For the text-containing cell, return its midpoint in [x, y] coordinate format. 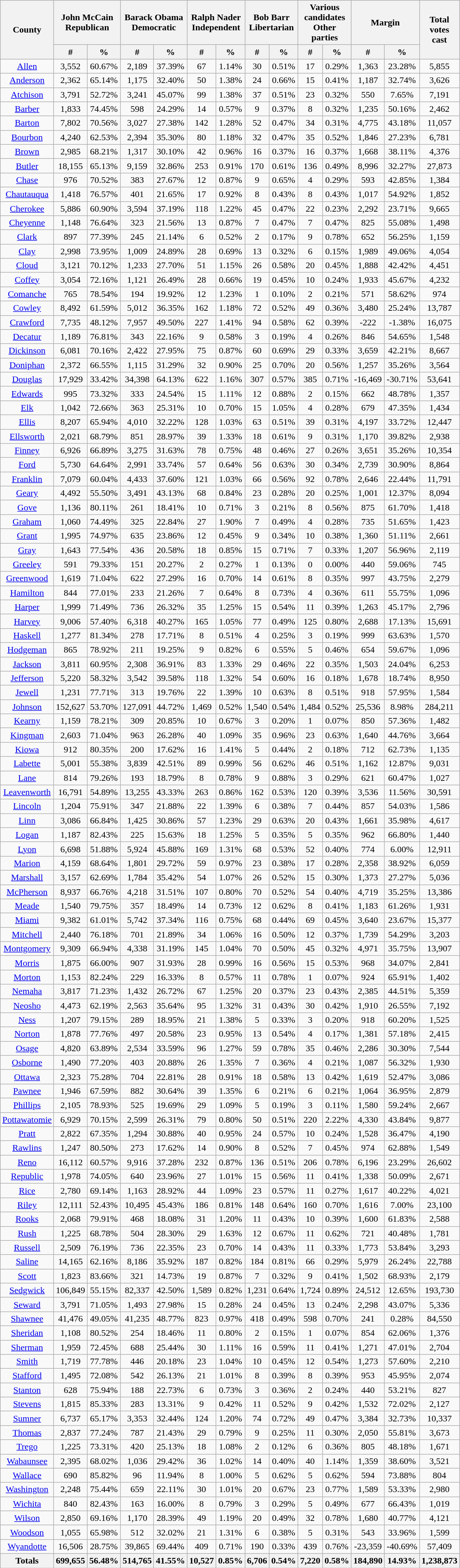
278 [137, 635]
1,060 [70, 522]
0.12% [284, 1447]
Harper [27, 607]
42.50% [171, 1290]
34,398 [137, 379]
2,780 [70, 1191]
1,528 [368, 1134]
57,409 [439, 1546]
5,359 [439, 991]
69.44% [171, 1546]
26.28% [171, 735]
2,422 [137, 351]
45.67% [402, 280]
2,050 [368, 1433]
3,157 [70, 877]
385 [310, 379]
284,211 [439, 707]
4,492 [70, 493]
170 [257, 166]
1,376 [439, 1333]
1,503 [368, 664]
Stevens [27, 1404]
4,240 [70, 137]
16.00% [171, 1504]
3,542 [137, 678]
-40.69% [402, 1546]
Graham [27, 522]
60.47% [402, 778]
21.56% [171, 223]
75.94% [104, 1390]
1,490 [70, 1062]
8.98% [402, 707]
1,680 [368, 1518]
571 [368, 294]
3,521 [439, 1461]
24.54% [171, 393]
2,671 [439, 1176]
307 [257, 379]
254 [137, 1333]
107 [201, 892]
9,309 [70, 949]
1,616 [368, 1205]
1.07% [231, 877]
60.90% [104, 208]
3,673 [439, 1433]
1,423 [439, 522]
1,359 [368, 1461]
313 [137, 693]
26.49% [171, 280]
45.17% [402, 607]
Sedgwick [27, 1290]
10,354 [439, 451]
66.00% [104, 963]
1.16% [231, 379]
25.13% [171, 1447]
0.11% [337, 1105]
16,506 [70, 1546]
2,841 [439, 963]
1,087 [368, 1062]
1,148 [70, 223]
2,822 [70, 1134]
30.90% [402, 465]
77.20% [104, 1062]
3,353 [137, 1418]
79.75% [104, 906]
2,667 [439, 1105]
5,886 [70, 208]
80.11% [104, 507]
7,735 [70, 322]
363 [137, 408]
1,247 [70, 1148]
0.76% [337, 1546]
163 [137, 1504]
30.30% [402, 1048]
55.50% [104, 493]
654 [368, 650]
Total votes cast [439, 30]
Norton [27, 1034]
677 [368, 1504]
41.55% [171, 1561]
1,502 [368, 1276]
92 [310, 479]
23.71% [402, 208]
550 [368, 95]
15,691 [439, 621]
4,159 [70, 863]
40.27% [171, 621]
2,440 [70, 935]
2,248 [70, 1489]
5,336 [439, 1304]
18.74% [402, 678]
1,115 [137, 365]
1,373 [368, 877]
1,580 [368, 1105]
289 [137, 1020]
31.19% [171, 949]
1,724 [310, 1290]
Cherokee [27, 208]
6,737 [70, 1418]
50.09% [402, 1176]
17.71% [171, 635]
Various candidatesOther parties [325, 22]
1,432 [137, 991]
40.22% [402, 1191]
514,765 [137, 1561]
Rush [27, 1233]
1.15% [231, 266]
628 [70, 1390]
62.69% [104, 877]
40.77% [402, 1518]
116 [201, 920]
1,833 [70, 109]
55.38% [104, 764]
County [27, 30]
1,360 [368, 536]
45.43% [171, 1205]
865 [70, 650]
3,293 [439, 1248]
854 [368, 1333]
Greenwood [27, 579]
1,801 [137, 863]
Shawnee [27, 1319]
66.76% [104, 892]
7,957 [137, 322]
23.67% [402, 920]
4,338 [137, 949]
28.97% [171, 436]
6,781 [439, 137]
76.19% [104, 1248]
347 [137, 806]
1,846 [368, 137]
68.21% [104, 151]
22.73% [171, 1390]
Kearny [27, 721]
49.06% [402, 251]
1,233 [137, 266]
82,337 [137, 1290]
0.92% [231, 194]
62.06% [402, 1333]
1,888 [368, 266]
57.95% [402, 693]
74.97% [104, 536]
3,839 [137, 764]
72.16% [104, 280]
55.15% [104, 1290]
45.88% [171, 849]
27.27% [402, 877]
72.66% [104, 408]
9,665 [439, 208]
4,376 [439, 151]
0.13% [284, 564]
4,190 [439, 1134]
2,850 [70, 1518]
47.01% [402, 1347]
504 [137, 1233]
193 [137, 778]
78.21% [104, 721]
67.35% [104, 1134]
0.55% [284, 650]
49.05% [104, 1319]
77.78% [104, 1362]
63.89% [104, 1048]
194 [137, 294]
53.84% [402, 1248]
28.30% [171, 1233]
635 [137, 536]
1,599 [439, 1532]
32.74% [402, 80]
10,495 [137, 1205]
-30.71% [402, 379]
875 [368, 507]
26,602 [439, 1162]
1,017 [368, 194]
27.38% [171, 123]
Anderson [27, 80]
65.14% [104, 80]
774 [368, 849]
1,042 [70, 408]
51.88% [104, 849]
66.89% [104, 451]
1,277 [70, 635]
25.24% [402, 308]
66.80% [402, 835]
Ness [27, 1020]
2,599 [137, 1119]
1,357 [439, 393]
24.04% [402, 664]
49.50% [171, 322]
1.02% [231, 1461]
1,484 [310, 707]
61.70% [402, 507]
1,995 [70, 536]
Miami [27, 920]
1,678 [368, 678]
1,600 [368, 1219]
19.69% [171, 1105]
2,292 [368, 208]
56.32% [402, 1062]
Lane [27, 778]
Republic [27, 1176]
Wabaunsee [27, 1461]
15,377 [439, 920]
Bourbon [27, 137]
40.48% [402, 1233]
165 [201, 621]
48.78% [402, 393]
22.35% [171, 1248]
225 [137, 835]
1,640 [368, 735]
Jewell [27, 693]
Seward [27, 1304]
35.25% [402, 892]
Saline [27, 1262]
Clay [27, 251]
206 [310, 1162]
2,074 [439, 1376]
1,910 [368, 1006]
712 [368, 749]
1,878 [70, 1034]
Osborne [27, 1062]
Sherman [27, 1347]
72.45% [104, 1347]
38.92% [402, 863]
1,671 [439, 1447]
35.92% [171, 1262]
-222 [368, 322]
3,626 [439, 80]
745 [439, 564]
57.60% [402, 1362]
84,550 [439, 1319]
Grant [27, 536]
882 [137, 1091]
9,916 [137, 1162]
2,021 [70, 436]
80.52% [104, 1333]
24,512 [368, 1290]
1,549 [439, 1148]
77.39% [104, 237]
Johnson [27, 707]
1,668 [368, 151]
58.62% [402, 294]
53.21% [402, 1390]
1.19% [231, 1518]
1,183 [368, 906]
26.72% [171, 991]
840 [70, 1504]
33.42% [104, 379]
3,640 [368, 920]
24.89% [171, 251]
16,791 [70, 792]
76.64% [104, 223]
1,933 [368, 280]
42.21% [402, 351]
827 [439, 1390]
Coffey [27, 280]
4,451 [439, 266]
60.67% [104, 66]
56.48% [104, 1561]
127,091 [137, 707]
62.19% [104, 1006]
1,108 [70, 1333]
43.18% [402, 123]
26.55% [402, 1006]
912 [70, 749]
66.94% [104, 949]
71.05% [104, 1304]
1,434 [439, 408]
245 [137, 237]
55.75% [402, 593]
263 [201, 792]
2,603 [70, 735]
3,480 [368, 308]
193,730 [439, 1290]
19.92% [171, 294]
78.92% [104, 650]
151 [137, 564]
621 [368, 778]
Brown [27, 151]
6,929 [70, 1119]
28.75% [104, 1546]
62.88% [402, 1148]
1,548 [439, 337]
953 [368, 1376]
Scott [27, 1276]
73.88% [402, 1475]
32.73% [402, 1418]
2,105 [70, 1105]
72.02% [402, 1404]
63.63% [402, 635]
27.95% [171, 351]
2,588 [439, 1219]
Douglas [27, 379]
68.02% [104, 1461]
45.07% [171, 95]
8,950 [439, 678]
6.00% [402, 849]
Smith [27, 1362]
57.40% [104, 621]
591 [70, 564]
1,235 [368, 109]
4,218 [137, 892]
497 [137, 1034]
73.32% [104, 393]
51.11% [402, 536]
7,079 [70, 479]
8,864 [439, 465]
27.23% [402, 137]
16.33% [171, 977]
18.08% [171, 1219]
0.84% [231, 493]
7,191 [439, 95]
2,739 [368, 465]
3,594 [137, 208]
31.63% [171, 451]
7,192 [439, 1006]
184,890 [368, 1561]
1,852 [439, 194]
John McCainRepublican [87, 22]
Ralph NaderIndependent [216, 22]
66.84% [104, 820]
7,220 [310, 1561]
2,362 [70, 80]
976 [70, 180]
446 [137, 1362]
1,204 [70, 806]
1.00% [231, 1475]
53,641 [439, 379]
68.78% [104, 1233]
62.73% [402, 749]
Harvey [27, 621]
70.12% [104, 266]
13,255 [137, 792]
3,275 [137, 451]
Montgomery [27, 949]
McPherson [27, 892]
1,815 [70, 1404]
1,402 [439, 977]
3,054 [70, 280]
9,382 [70, 920]
Comanche [27, 294]
44.51% [402, 991]
Chase [27, 180]
1,019 [439, 1504]
30.10% [171, 151]
32.44% [171, 1418]
2,323 [70, 1077]
80.35% [104, 749]
13,787 [439, 308]
1.63% [231, 1233]
1,959 [70, 1347]
Rice [27, 1191]
85.82% [104, 1475]
963 [137, 735]
33.96% [402, 1532]
Kiowa [27, 749]
59.67% [402, 650]
1,135 [439, 749]
2,998 [70, 251]
Cheyenne [27, 223]
Hamilton [27, 593]
823 [201, 1319]
1,136 [70, 507]
2,394 [137, 137]
436 [137, 550]
73.31% [104, 1447]
14,165 [70, 1262]
Wilson [27, 1518]
36.91% [171, 664]
31.29% [171, 365]
41,476 [70, 1319]
7,802 [70, 123]
2,395 [70, 1461]
6,926 [70, 451]
43.84% [402, 1119]
Elk [27, 408]
79.26% [104, 778]
4,775 [368, 123]
Russell [27, 1248]
11.56% [402, 792]
52.47% [402, 1077]
1,175 [137, 80]
525 [137, 1105]
1,153 [70, 977]
704 [137, 1077]
33.74% [171, 465]
27.70% [171, 266]
35.30% [171, 137]
0.89% [337, 1290]
Finney [27, 451]
2,308 [137, 664]
Wallace [27, 1475]
78.93% [104, 1105]
32.27% [402, 166]
Leavenworth [27, 792]
Morris [27, 963]
71.49% [104, 607]
22.84% [171, 522]
23.96% [171, 1176]
2,985 [70, 151]
169 [201, 849]
Labette [27, 764]
42.42% [402, 266]
82.24% [104, 977]
120 [310, 792]
43.07% [402, 1304]
309 [137, 721]
16,075 [439, 322]
2,119 [439, 550]
128 [201, 422]
75.91% [104, 806]
8,667 [439, 351]
325 [137, 522]
1,482 [439, 721]
4,617 [439, 820]
805 [368, 1447]
11,791 [439, 479]
Phillips [27, 1105]
8,207 [70, 422]
22,788 [439, 1262]
1,525 [439, 1020]
2,704 [439, 1347]
1,875 [70, 963]
594 [368, 1475]
Butler [27, 166]
Bob BarrLibertarian [271, 22]
39,865 [137, 1546]
77.54% [104, 550]
2,879 [439, 1091]
897 [70, 237]
60.57% [104, 1162]
68.93% [402, 1276]
1,238,873 [439, 1561]
409 [201, 1546]
924 [368, 977]
77.71% [104, 693]
1,978 [70, 1176]
6,059 [439, 863]
5,742 [137, 920]
69.14% [104, 1191]
89 [201, 764]
52.72% [104, 95]
77 [257, 621]
804 [439, 1475]
Pratt [27, 1134]
70.56% [104, 123]
593 [368, 180]
1,121 [137, 280]
420 [137, 1447]
74.45% [104, 109]
542 [137, 1376]
995 [70, 393]
54.29% [402, 935]
9,006 [70, 621]
1,338 [368, 1176]
333 [137, 393]
48.12% [104, 322]
37.60% [171, 479]
27.98% [171, 1304]
43.13% [171, 493]
188 [137, 1390]
850 [368, 721]
383 [137, 180]
Nemaha [27, 991]
72.08% [104, 1376]
2,298 [368, 1304]
1,425 [137, 820]
14.93% [402, 1561]
765 [70, 294]
65.13% [104, 166]
35.64% [171, 1006]
69 [310, 920]
6,706 [257, 1561]
2,534 [137, 1048]
1,570 [439, 635]
32.02% [171, 1532]
36.47% [402, 1134]
787 [137, 1433]
851 [137, 436]
35.98% [402, 820]
1,493 [137, 1304]
1,055 [70, 1532]
3,121 [70, 266]
662 [368, 393]
343 [137, 337]
65.91% [402, 977]
Lyon [27, 849]
0.72% [284, 1418]
83 [201, 664]
8,186 [137, 1262]
Gove [27, 507]
Crawford [27, 322]
403 [137, 1062]
5,855 [439, 66]
Woodson [27, 1532]
Marion [27, 863]
54.89% [104, 792]
844 [70, 593]
61.59% [104, 308]
42.85% [402, 180]
83.66% [104, 1276]
20.85% [171, 721]
Thomas [27, 1433]
62.53% [104, 137]
23,100 [439, 1205]
7.00% [402, 1205]
Rawlins [27, 1148]
160 [310, 1205]
80.50% [104, 1148]
21.43% [171, 1433]
1.22% [231, 208]
55.81% [402, 1433]
1,064 [368, 1091]
2,688 [368, 621]
1,781 [439, 1233]
21.88% [171, 806]
-1.38% [402, 322]
Decatur [27, 337]
1,163 [137, 1191]
Pawnee [27, 1091]
2,991 [137, 465]
-16,469 [368, 379]
51.65% [402, 522]
701 [137, 935]
907 [137, 963]
Ellsworth [27, 436]
66.43% [402, 1504]
0.86% [231, 792]
3,664 [439, 735]
5,924 [137, 849]
0.23% [337, 208]
18.95% [171, 1020]
1.28% [231, 123]
Jackson [27, 664]
13,907 [439, 949]
Ellis [27, 422]
Doniphan [27, 365]
4,820 [70, 1048]
2,837 [70, 1433]
0.60% [284, 678]
Cloud [27, 266]
1,001 [368, 493]
Washington [27, 1489]
5,036 [439, 877]
41,235 [137, 1319]
71.23% [104, 991]
66.55% [104, 365]
735 [368, 522]
Stafford [27, 1376]
2,563 [137, 1006]
1,643 [70, 550]
25.44% [171, 1347]
Barber [27, 109]
79.33% [104, 564]
17,929 [70, 379]
42 [201, 151]
81.34% [104, 635]
33.59% [171, 1048]
1,317 [137, 151]
20.18% [171, 1362]
1,469 [201, 707]
65.94% [104, 422]
6,318 [137, 621]
77.24% [104, 1433]
9,877 [439, 1119]
22.81% [171, 1077]
37.19% [171, 208]
Barton [27, 123]
1,586 [439, 806]
1,617 [368, 1191]
1.06% [231, 935]
-23,359 [368, 1546]
14.73% [171, 1276]
Clark [27, 237]
19.25% [171, 650]
48.18% [402, 1447]
69.16% [104, 1518]
659 [137, 1489]
Linn [27, 820]
12,111 [70, 1205]
1,384 [439, 180]
60.04% [104, 479]
94 [257, 322]
Osage [27, 1048]
18.41% [171, 507]
32.40% [171, 80]
Chautauqua [27, 194]
28.92% [171, 1191]
227 [201, 322]
10,337 [439, 1418]
652 [368, 237]
3,203 [439, 935]
Kingman [27, 735]
1,189 [70, 337]
99 [201, 95]
26.13% [171, 1376]
439 [310, 1546]
253 [201, 166]
62 [310, 322]
51 [201, 266]
1,773 [368, 1248]
4,197 [368, 422]
825 [368, 223]
1,584 [439, 693]
Jefferson [27, 678]
20.27% [171, 564]
54.92% [402, 194]
8,492 [70, 308]
24.29% [171, 109]
4,433 [137, 479]
679 [368, 408]
60 [257, 351]
37.28% [171, 1162]
1,989 [368, 251]
68.79% [104, 436]
18.49% [171, 906]
Edwards [27, 393]
53.33% [402, 1489]
Barack ObamaDemocratic [154, 22]
Stanton [27, 1390]
401 [137, 194]
5,001 [70, 764]
Dickinson [27, 351]
184 [257, 1262]
15.63% [171, 835]
21.26% [171, 593]
22.44% [402, 479]
543 [368, 1532]
2,068 [70, 1219]
38.60% [402, 1461]
61.83% [402, 1219]
1,931 [439, 906]
Reno [27, 1162]
13,386 [439, 892]
1,661 [368, 820]
26.24% [402, 1262]
77.76% [104, 1034]
12.65% [402, 1290]
79 [201, 1119]
60.95% [104, 664]
1,162 [368, 764]
23.28% [402, 66]
124 [201, 1418]
75.44% [104, 1489]
2,286 [368, 1048]
999 [368, 635]
25,536 [368, 707]
3,384 [368, 1418]
75.28% [104, 1077]
321 [137, 1276]
76.57% [104, 194]
72 [257, 308]
2,938 [439, 436]
55.08% [402, 223]
Trego [27, 1447]
Neosho [27, 1006]
2,509 [70, 1248]
30.88% [171, 1134]
2,980 [439, 1489]
3,536 [368, 792]
5,730 [70, 465]
61.01% [104, 920]
42.51% [171, 764]
2,210 [439, 1362]
12.87% [402, 764]
8,996 [368, 166]
2,385 [368, 991]
229 [137, 977]
46 [310, 764]
1.90% [231, 522]
2,661 [439, 536]
3,811 [70, 664]
1,999 [70, 607]
Meade [27, 906]
Greeley [27, 564]
95 [201, 1006]
23.29% [402, 1162]
323 [137, 223]
39.82% [402, 436]
12,911 [439, 849]
4,971 [368, 949]
52.43% [104, 1205]
5,012 [137, 308]
962 [368, 835]
721 [368, 1233]
36.95% [402, 1091]
Sumner [27, 1418]
4,232 [439, 280]
Pottawatomie [27, 1119]
0 [310, 564]
67.59% [104, 1091]
241 [368, 1319]
11.94% [171, 1475]
7.65% [402, 95]
1,294 [137, 1134]
145 [201, 949]
1,036 [137, 1461]
6,081 [70, 351]
61.26% [402, 906]
4,010 [137, 422]
2.22% [337, 1119]
36 [201, 1461]
3,552 [70, 66]
1,739 [368, 935]
Rooks [27, 1219]
Hodgeman [27, 650]
200 [137, 749]
70.52% [104, 180]
78 [201, 451]
2,189 [137, 66]
74.05% [104, 1176]
1,263 [368, 607]
232 [201, 1162]
Totals [27, 1561]
43.33% [171, 792]
65.17% [104, 1418]
121 [201, 479]
33.72% [402, 422]
7,544 [439, 1048]
57.18% [402, 1034]
418 [257, 1319]
19.76% [171, 693]
78.54% [104, 294]
48 [257, 451]
1,440 [439, 835]
283 [137, 1404]
2,127 [439, 1404]
2,462 [439, 109]
74.49% [104, 522]
125 [310, 621]
1,381 [368, 1034]
22.11% [171, 1489]
152,627 [70, 707]
68.64% [104, 863]
44.72% [171, 707]
79.15% [104, 1020]
25 [257, 365]
611 [368, 593]
29.72% [171, 863]
142 [201, 123]
16,112 [70, 1162]
1,946 [70, 1091]
12.37% [402, 493]
85.33% [104, 1404]
64.13% [171, 379]
18,155 [70, 166]
56.25% [402, 237]
79.91% [104, 1219]
Geary [27, 493]
8,937 [70, 892]
13.31% [171, 1404]
Wichita [27, 1504]
57.36% [402, 721]
273 [137, 1148]
26.32% [171, 607]
357 [137, 906]
38.11% [402, 151]
Morton [27, 977]
36.35% [171, 308]
37.39% [171, 66]
37.34% [171, 920]
27,873 [439, 166]
Atchison [27, 95]
45.95% [402, 1376]
148 [257, 1205]
Margin [385, 22]
Sheridan [27, 1333]
5,979 [368, 1262]
48.77% [171, 1319]
Ottawa [27, 1077]
0.10% [284, 294]
11,057 [439, 123]
32.86% [171, 166]
76.18% [104, 935]
43.75% [402, 579]
31.51% [171, 892]
21.89% [171, 935]
44 [201, 1191]
3,817 [70, 991]
2,646 [368, 479]
30,591 [439, 792]
814 [70, 778]
2,358 [368, 863]
Allen [27, 66]
70.16% [104, 351]
4,021 [439, 1191]
261 [137, 507]
4,719 [368, 892]
65.98% [104, 1532]
47.35% [402, 408]
1,009 [137, 251]
26.31% [171, 1119]
846 [368, 337]
640 [137, 1176]
59.24% [402, 1105]
1,495 [70, 1376]
6,196 [368, 1162]
6,698 [70, 849]
18.46% [171, 1333]
4,473 [70, 1006]
8,094 [439, 493]
3,027 [137, 123]
1,498 [439, 223]
1.27% [231, 1048]
187 [201, 1262]
9,031 [439, 764]
60.20% [402, 1020]
54.65% [402, 337]
37 [257, 95]
2,415 [439, 1034]
74 [257, 1418]
30.64% [171, 1091]
0.77% [337, 1489]
64.64% [104, 465]
32.22% [171, 422]
3,491 [137, 493]
2,372 [70, 365]
25.31% [171, 408]
77.01% [104, 593]
27.67% [171, 180]
80 [201, 137]
688 [137, 1347]
3,564 [439, 365]
59.06% [402, 564]
21.14% [171, 237]
6,253 [439, 664]
3,651 [368, 451]
1,271 [368, 1347]
Cowley [27, 308]
857 [368, 806]
5,220 [70, 678]
997 [368, 579]
699,655 [70, 1561]
1,784 [137, 877]
1,273 [368, 1362]
190 [257, 1546]
23.86% [171, 536]
35.75% [402, 949]
0.00% [337, 564]
2,279 [439, 579]
35.42% [171, 877]
2,796 [439, 607]
233 [137, 593]
Gray [27, 550]
Wyandotte [27, 1546]
Lincoln [27, 806]
75 [201, 351]
17.13% [402, 621]
1,532 [368, 1404]
39.58% [171, 678]
Marshall [27, 877]
18.79% [171, 778]
31.93% [171, 963]
Ford [27, 465]
1,257 [368, 365]
4,054 [439, 251]
20.88% [171, 1062]
4,121 [439, 1518]
27.29% [171, 579]
73.95% [104, 251]
690 [70, 1475]
186 [201, 1205]
22.16% [171, 337]
1,027 [439, 778]
3,241 [137, 95]
211 [137, 650]
1,930 [439, 1062]
56.96% [402, 550]
29.42% [171, 1461]
Logan [27, 835]
76.81% [104, 337]
Mitchell [27, 935]
4,330 [368, 1119]
1,719 [70, 1362]
Franklin [27, 479]
1.08% [231, 1447]
3,659 [368, 351]
10,527 [201, 1561]
2,179 [439, 1276]
220 [310, 1119]
9,159 [137, 166]
12,447 [439, 422]
1,823 [70, 1276]
106,849 [70, 1290]
54.03% [402, 806]
58.32% [104, 678]
63 [257, 422]
512 [137, 1532]
1,363 [368, 66]
21.65% [171, 194]
50.16% [402, 109]
53.70% [104, 707]
0.65% [284, 180]
968 [368, 963]
34.07% [402, 963]
70.15% [104, 1119]
468 [137, 1219]
Haskell [27, 635]
30.86% [171, 820]
28.39% [171, 1518]
44.76% [402, 735]
Riley [27, 1205]
0.59% [284, 1347]
62.16% [104, 1262]
